For the text-containing cell, return its midpoint in [X, Y] coordinate format. 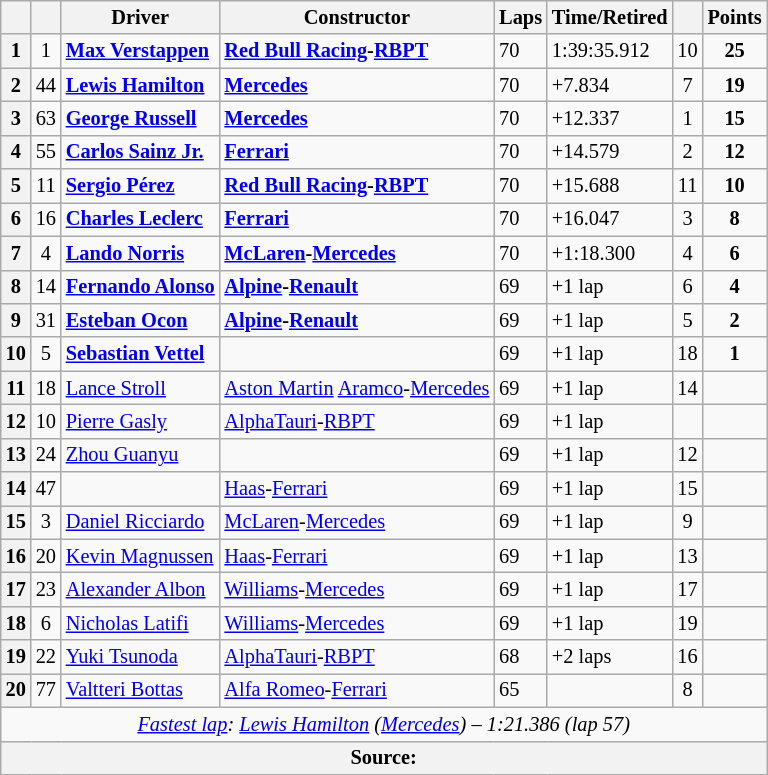
63 [46, 118]
Constructor [358, 17]
Valtteri Bottas [140, 690]
Kevin Magnussen [140, 556]
23 [46, 589]
Pierre Gasly [140, 421]
Source: [384, 758]
+2 laps [610, 657]
Charles Leclerc [140, 219]
77 [46, 690]
Max Verstappen [140, 51]
22 [46, 657]
44 [46, 85]
Alfa Romeo-Ferrari [358, 690]
+7.834 [610, 85]
31 [46, 320]
+14.579 [610, 152]
Lando Norris [140, 253]
+16.047 [610, 219]
25 [735, 51]
Laps [520, 17]
Lewis Hamilton [140, 85]
Points [735, 17]
+12.337 [610, 118]
Aston Martin Aramco-Mercedes [358, 388]
Fastest lap: Lewis Hamilton (Mercedes) – 1:21.386 (lap 57) [384, 724]
68 [520, 657]
+1:18.300 [610, 253]
Sebastian Vettel [140, 354]
Zhou Guanyu [140, 455]
Alexander Albon [140, 589]
Sergio Pérez [140, 186]
Yuki Tsunoda [140, 657]
Driver [140, 17]
Lance Stroll [140, 388]
Daniel Ricciardo [140, 522]
47 [46, 489]
55 [46, 152]
Nicholas Latifi [140, 623]
Time/Retired [610, 17]
Fernando Alonso [140, 287]
+15.688 [610, 186]
65 [520, 690]
24 [46, 455]
Carlos Sainz Jr. [140, 152]
Esteban Ocon [140, 320]
George Russell [140, 118]
1:39:35.912 [610, 51]
